Scan for the cell matching the given text and deliver its (X, Y) coordinate at center. 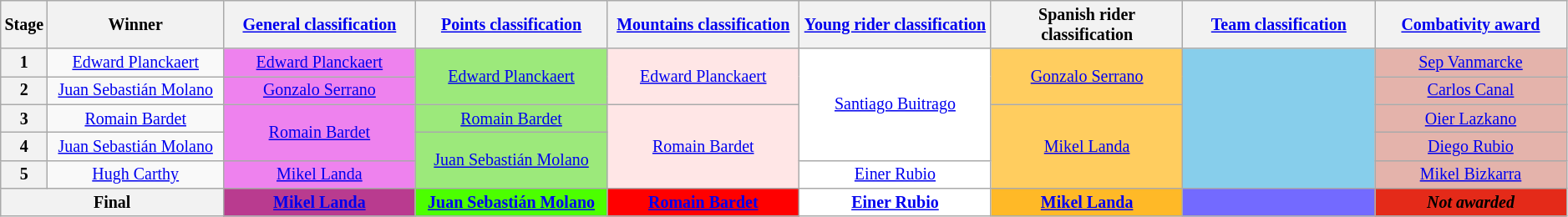
4 (24, 147)
3 (24, 119)
1 (24, 63)
Team classification (1279, 25)
Spanish rider classification (1087, 25)
Young rider classification (896, 25)
2 (24, 90)
Stage (24, 25)
Combativity award (1471, 25)
Carlos Canal (1471, 90)
Final (112, 202)
Points classification (511, 25)
Oier Lazkano (1471, 119)
Winner (135, 25)
General classification (320, 25)
Santiago Buitrago (896, 105)
Diego Rubio (1471, 147)
5 (24, 174)
Sep Vanmarcke (1471, 63)
Not awarded (1471, 202)
Mountains classification (703, 25)
Mikel Bizkarra (1471, 174)
Hugh Carthy (135, 174)
